For the text-containing cell, return its midpoint in (X, Y) coordinate format. 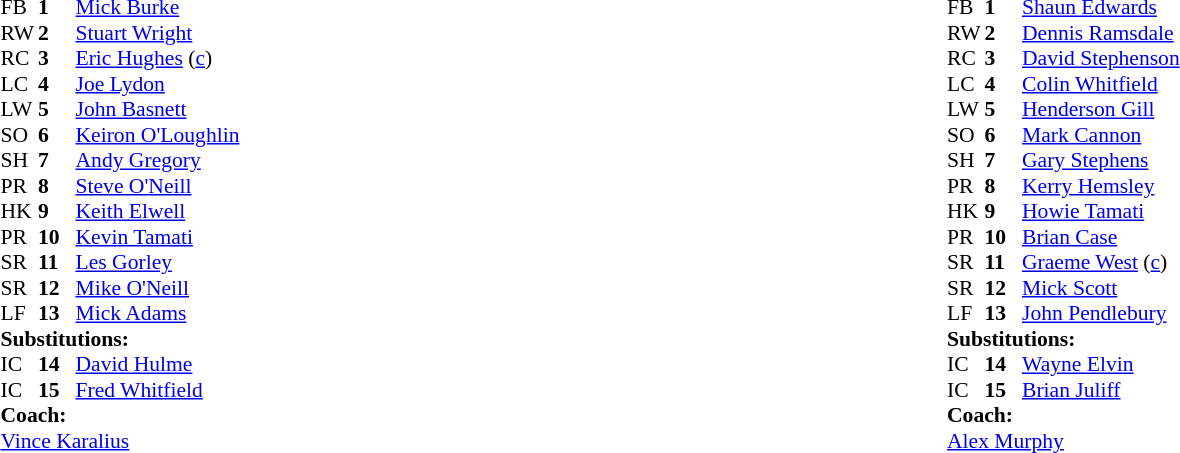
Les Gorley (158, 263)
Kevin Tamati (158, 237)
David Stephenson (1101, 59)
Gary Stephens (1101, 161)
Mike O'Neill (158, 288)
Andy Gregory (158, 161)
Steve O'Neill (158, 186)
Joe Lydon (158, 84)
Mark Cannon (1101, 135)
John Pendlebury (1101, 313)
Dennis Ramsdale (1101, 33)
Keith Elwell (158, 211)
Fred Whitfield (158, 390)
Henderson Gill (1101, 109)
Stuart Wright (158, 33)
Eric Hughes (c) (158, 59)
Brian Case (1101, 237)
Kerry Hemsley (1101, 186)
Colin Whitfield (1101, 84)
Wayne Elvin (1101, 365)
John Basnett (158, 109)
David Hulme (158, 365)
Brian Juliff (1101, 390)
Howie Tamati (1101, 211)
Mick Scott (1101, 288)
Keiron O'Loughlin (158, 135)
Mick Adams (158, 313)
Graeme West (c) (1101, 263)
